Pinpoint the cell where the given text exists, returning its (x, y) midpoint coordinate. 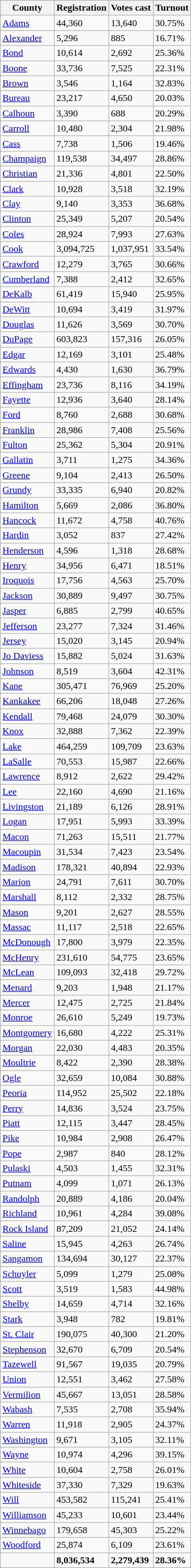
15,020 (81, 641)
3,353 (131, 204)
4,801 (131, 173)
Douglas (27, 324)
LaSalle (27, 761)
2,390 (131, 1063)
18,048 (131, 701)
114,952 (81, 1093)
837 (131, 535)
190,075 (81, 1334)
76,969 (131, 686)
28.12% (172, 1153)
Carroll (27, 128)
22.50% (172, 173)
10,480 (81, 128)
Cass (27, 143)
12,279 (81, 264)
Alexander (27, 38)
29.72% (172, 972)
2,413 (131, 475)
22,030 (81, 1048)
Pike (27, 1138)
24,791 (81, 882)
22.65% (172, 927)
37,330 (81, 1485)
4,503 (81, 1168)
4,430 (81, 369)
18.51% (172, 565)
40.76% (172, 520)
Rock Island (27, 1229)
Macoupin (27, 852)
32,659 (81, 1078)
3,105 (131, 1440)
1,071 (131, 1184)
231,610 (81, 957)
17,800 (81, 942)
Greene (27, 475)
28.91% (172, 807)
6,471 (131, 565)
11,117 (81, 927)
9,203 (81, 988)
23.54% (172, 852)
Saline (27, 1244)
1,318 (131, 550)
25,874 (81, 1545)
3,419 (131, 309)
32.65% (172, 279)
Calhoun (27, 113)
23.61% (172, 1545)
25.95% (172, 294)
Fulton (27, 445)
8,116 (131, 384)
Lake (27, 746)
23.44% (172, 1515)
Ford (27, 415)
Mason (27, 912)
71,263 (81, 837)
1,275 (131, 460)
7,408 (131, 430)
13,051 (131, 1394)
4,296 (131, 1455)
33,335 (81, 490)
Kendall (27, 716)
3,765 (131, 264)
7,329 (131, 1485)
8,912 (81, 776)
Randolph (27, 1199)
33.54% (172, 249)
20.03% (172, 98)
603,823 (81, 339)
Williamson (27, 1515)
115,241 (131, 1500)
Marion (27, 882)
4,483 (131, 1048)
44.98% (172, 1289)
Massac (27, 927)
Lee (27, 792)
19.46% (172, 143)
Hancock (27, 520)
5,993 (131, 822)
1,506 (131, 143)
10,601 (131, 1515)
22.35% (172, 942)
Coles (27, 234)
87,209 (81, 1229)
12,475 (81, 1003)
3,640 (131, 400)
45,667 (81, 1394)
464,259 (81, 746)
109,093 (81, 972)
Adams (27, 23)
28.68% (172, 550)
7,525 (131, 68)
45,233 (81, 1515)
Johnson (27, 671)
4,563 (131, 580)
1,583 (131, 1289)
1,630 (131, 369)
10,614 (81, 53)
Shelby (27, 1304)
23.75% (172, 1108)
Jo Daviess (27, 656)
27.42% (172, 535)
21.98% (172, 128)
Marshall (27, 897)
6,940 (131, 490)
20,889 (81, 1199)
Boone (27, 68)
Scott (27, 1289)
3,518 (131, 189)
28.14% (172, 400)
Will (27, 1500)
2,688 (131, 415)
885 (131, 38)
23,277 (81, 626)
25.48% (172, 354)
8,036,534 (81, 1560)
2,086 (131, 505)
30.30% (172, 716)
Mercer (27, 1003)
10,084 (131, 1078)
3,101 (131, 354)
3,462 (131, 1379)
32.83% (172, 83)
Whiteside (27, 1485)
2,799 (131, 611)
Iroquois (27, 580)
Christian (27, 173)
1,279 (131, 1274)
3,569 (131, 324)
3,390 (81, 113)
Monroe (27, 1018)
Clinton (27, 219)
3,948 (81, 1319)
15,945 (81, 1244)
Woodford (27, 1545)
688 (131, 113)
25,349 (81, 219)
Clark (27, 189)
7,362 (131, 731)
22.37% (172, 1259)
Bureau (27, 98)
34,497 (131, 158)
26.50% (172, 475)
14,836 (81, 1108)
1,948 (131, 988)
Sangamon (27, 1259)
28.55% (172, 912)
5,249 (131, 1018)
12,936 (81, 400)
7,738 (81, 143)
Ogle (27, 1078)
24,079 (131, 716)
25.31% (172, 1033)
McDonough (27, 942)
40.65% (172, 611)
19.81% (172, 1319)
12,551 (81, 1379)
40,300 (131, 1334)
17,951 (81, 822)
40,894 (131, 867)
5,296 (81, 38)
Jersey (27, 641)
20.04% (172, 1199)
2,622 (131, 776)
Votes cast (131, 8)
2,279,439 (131, 1560)
79,468 (81, 716)
23.63% (172, 746)
6,709 (131, 1349)
9,497 (131, 596)
9,201 (81, 912)
2,905 (131, 1425)
109,709 (131, 746)
3,979 (131, 942)
11,672 (81, 520)
24.14% (172, 1229)
Piatt (27, 1123)
20.35% (172, 1048)
4,758 (131, 520)
Crawford (27, 264)
9,140 (81, 204)
22.66% (172, 761)
28.45% (172, 1123)
St. Clair (27, 1334)
3,519 (81, 1289)
25.36% (172, 53)
26.47% (172, 1138)
12,115 (81, 1123)
42.31% (172, 671)
25.70% (172, 580)
Pulaski (27, 1168)
2,725 (131, 1003)
1,164 (131, 83)
Fayette (27, 400)
3,145 (131, 641)
22.39% (172, 731)
4,690 (131, 792)
5,304 (131, 445)
13,640 (131, 23)
25.08% (172, 1274)
44,360 (81, 23)
Hamilton (27, 505)
Knox (27, 731)
30.88% (172, 1078)
5,024 (131, 656)
2,412 (131, 279)
840 (131, 1153)
2,332 (131, 897)
33,736 (81, 68)
4,650 (131, 98)
27.26% (172, 701)
Henderson (27, 550)
4,099 (81, 1184)
7,611 (131, 882)
26.05% (172, 339)
22,160 (81, 792)
Winnebago (27, 1530)
4,596 (81, 550)
Clay (27, 204)
5,669 (81, 505)
32.11% (172, 1440)
Registration (81, 8)
23.65% (172, 957)
3,546 (81, 83)
Gallatin (27, 460)
15,987 (131, 761)
2,518 (131, 927)
26.01% (172, 1470)
Franklin (27, 430)
Kankakee (27, 701)
22.93% (172, 867)
21.16% (172, 792)
Bond (27, 53)
Turnout (172, 8)
2,627 (131, 912)
27.63% (172, 234)
30.68% (172, 415)
DeWitt (27, 309)
134,694 (81, 1259)
10,984 (81, 1138)
Perry (27, 1108)
County (27, 8)
25,502 (131, 1093)
25,362 (81, 445)
Livingston (27, 807)
32.16% (172, 1304)
45,303 (131, 1530)
11,918 (81, 1425)
28.36% (172, 1560)
36.68% (172, 204)
31.97% (172, 309)
6,126 (131, 807)
14,659 (81, 1304)
26.74% (172, 1244)
10,694 (81, 309)
30.66% (172, 264)
20.94% (172, 641)
8,112 (81, 897)
1,037,951 (131, 249)
39.08% (172, 1214)
21,052 (131, 1229)
32,418 (131, 972)
21.77% (172, 837)
Schuyler (27, 1274)
2,908 (131, 1138)
Jasper (27, 611)
DuPage (27, 339)
26,610 (81, 1018)
27.58% (172, 1379)
20.29% (172, 113)
10,961 (81, 1214)
10,974 (81, 1455)
7,324 (131, 626)
23,217 (81, 98)
21,189 (81, 807)
7,388 (81, 279)
Hardin (27, 535)
19.63% (172, 1485)
30,889 (81, 596)
3,711 (81, 460)
Putnam (27, 1184)
Macon (27, 837)
19,035 (131, 1364)
36.79% (172, 369)
17,756 (81, 580)
66,206 (81, 701)
28.38% (172, 1063)
21.17% (172, 988)
Grundy (27, 490)
20.82% (172, 490)
5,099 (81, 1274)
8,422 (81, 1063)
Jefferson (27, 626)
157,316 (131, 339)
33.39% (172, 822)
25.56% (172, 430)
4,263 (131, 1244)
7,535 (81, 1410)
15,511 (131, 837)
20.79% (172, 1364)
Morgan (27, 1048)
32,888 (81, 731)
39.15% (172, 1455)
21.20% (172, 1334)
DeKalb (27, 294)
23,736 (81, 384)
2,987 (81, 1153)
11,626 (81, 324)
28,924 (81, 234)
25.22% (172, 1530)
32,670 (81, 1349)
Logan (27, 822)
179,658 (81, 1530)
26.13% (172, 1184)
4,284 (131, 1214)
7,423 (131, 852)
3,524 (131, 1108)
Cook (27, 249)
Lawrence (27, 776)
31.46% (172, 626)
15,882 (81, 656)
35.94% (172, 1410)
4,186 (131, 1199)
4,222 (131, 1033)
Madison (27, 867)
Tazewell (27, 1364)
Effingham (27, 384)
16,680 (81, 1033)
10,604 (81, 1470)
Moultrie (27, 1063)
21.84% (172, 1003)
30,127 (131, 1259)
31,534 (81, 852)
8,760 (81, 415)
Henry (27, 565)
34.36% (172, 460)
Wayne (27, 1455)
Menard (27, 988)
91,567 (81, 1364)
28.58% (172, 1394)
White (27, 1470)
2,692 (131, 53)
2,758 (131, 1470)
Vermilion (27, 1394)
Pope (27, 1153)
3,052 (81, 535)
Stark (27, 1319)
29.42% (172, 776)
70,553 (81, 761)
782 (131, 1319)
6,109 (131, 1545)
1,455 (131, 1168)
Edwards (27, 369)
Richland (27, 1214)
32.19% (172, 189)
Peoria (27, 1093)
3,447 (131, 1123)
24.37% (172, 1425)
Union (27, 1379)
Brown (27, 83)
Kane (27, 686)
Champaign (27, 158)
305,471 (81, 686)
3,094,725 (81, 249)
19.73% (172, 1018)
36.80% (172, 505)
119,538 (81, 158)
5,207 (131, 219)
34,956 (81, 565)
22.31% (172, 68)
20.91% (172, 445)
Wabash (27, 1410)
Cumberland (27, 279)
15,940 (131, 294)
28.75% (172, 897)
4,714 (131, 1304)
2,304 (131, 128)
28,986 (81, 430)
McHenry (27, 957)
2,708 (131, 1410)
Jackson (27, 596)
8,519 (81, 671)
21,336 (81, 173)
25.20% (172, 686)
61,419 (81, 294)
McLean (27, 972)
Warren (27, 1425)
453,582 (81, 1500)
32.31% (172, 1168)
34.19% (172, 384)
178,321 (81, 867)
54,775 (131, 957)
7,993 (131, 234)
9,104 (81, 475)
Washington (27, 1440)
22.18% (172, 1093)
3,604 (131, 671)
16.71% (172, 38)
12,169 (81, 354)
31.63% (172, 656)
6,885 (81, 611)
Montgomery (27, 1033)
28.86% (172, 158)
9,671 (81, 1440)
10,928 (81, 189)
Stephenson (27, 1349)
25.41% (172, 1500)
Edgar (27, 354)
